Capture the cell that displays the provided text and extract its [x, y] central coordinate. 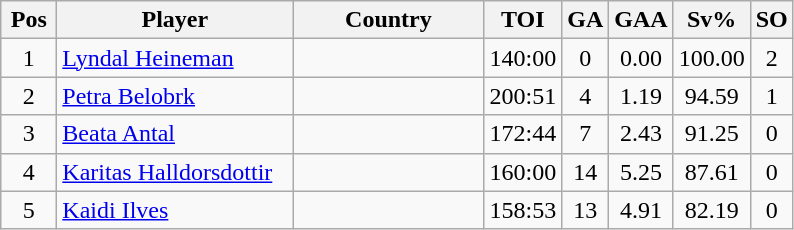
5.25 [641, 172]
200:51 [523, 96]
82.19 [712, 210]
Country [388, 20]
SO [772, 20]
158:53 [523, 210]
Player [175, 20]
7 [586, 134]
1.19 [641, 96]
5 [29, 210]
Beata Antal [175, 134]
Lyndal Heineman [175, 58]
2.43 [641, 134]
140:00 [523, 58]
Kaidi Ilves [175, 210]
GAA [641, 20]
14 [586, 172]
Sv% [712, 20]
3 [29, 134]
172:44 [523, 134]
91.25 [712, 134]
Pos [29, 20]
87.61 [712, 172]
0.00 [641, 58]
94.59 [712, 96]
Petra Belobrk [175, 96]
Karitas Halldorsdottir [175, 172]
160:00 [523, 172]
13 [586, 210]
4.91 [641, 210]
TOI [523, 20]
GA [586, 20]
100.00 [712, 58]
